Pinpoint the cell where the given text exists, returning its [x, y] midpoint coordinate. 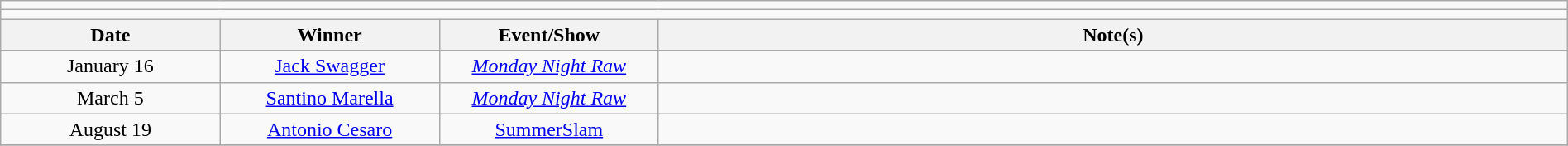
Jack Swagger [329, 66]
Event/Show [549, 35]
August 19 [111, 129]
January 16 [111, 66]
Date [111, 35]
SummerSlam [549, 129]
Antonio Cesaro [329, 129]
Winner [329, 35]
Santino Marella [329, 98]
Note(s) [1113, 35]
March 5 [111, 98]
